Locate the cell with the specified text and output its [x, y] center coordinate. 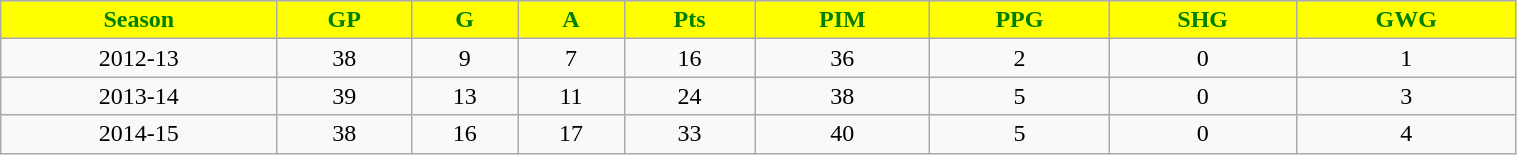
2013-14 [139, 96]
13 [465, 96]
2012-13 [139, 58]
3 [1406, 96]
PPG [1020, 20]
2 [1020, 58]
G [465, 20]
GP [344, 20]
17 [571, 134]
9 [465, 58]
2014-15 [139, 134]
1 [1406, 58]
A [571, 20]
4 [1406, 134]
7 [571, 58]
Season [139, 20]
40 [842, 134]
11 [571, 96]
Pts [690, 20]
33 [690, 134]
36 [842, 58]
39 [344, 96]
PIM [842, 20]
GWG [1406, 20]
24 [690, 96]
SHG [1202, 20]
